Extract the (X, Y) coordinate from the center of the cell holding the provided text.  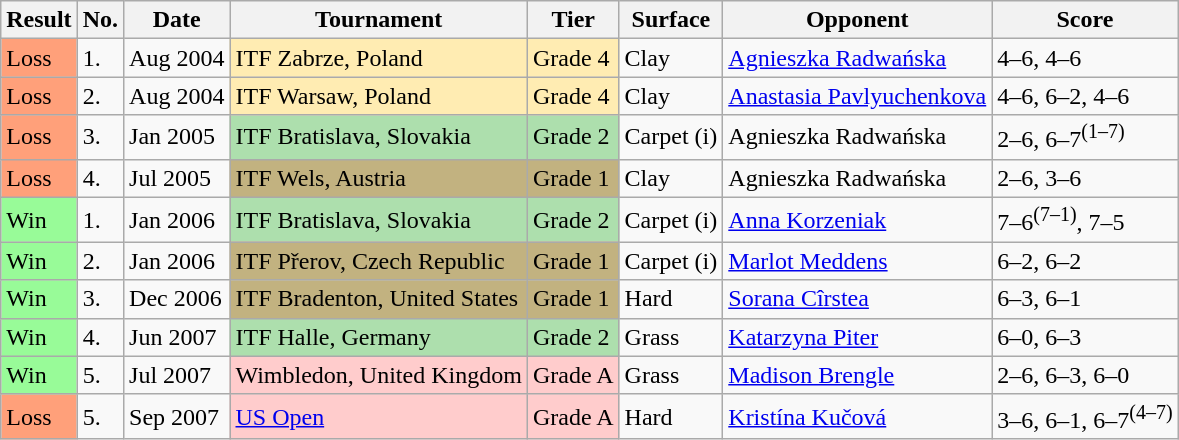
3–6, 6–1, 6–7(4–7) (1085, 416)
ITF Wels, Austria (378, 178)
6–3, 6–1 (1085, 299)
Date (177, 20)
Tournament (378, 20)
6–0, 6–3 (1085, 337)
Surface (671, 20)
US Open (378, 416)
7–6(7–1), 7–5 (1085, 220)
ITF Zabrze, Poland (378, 58)
4–6, 6–2, 4–6 (1085, 96)
2–6, 3–6 (1085, 178)
Madison Brengle (858, 375)
Sep 2007 (177, 416)
Katarzyna Piter (858, 337)
6–2, 6–2 (1085, 261)
4–6, 4–6 (1085, 58)
Jul 2005 (177, 178)
2–6, 6–7(1–7) (1085, 138)
Jan 2005 (177, 138)
Dec 2006 (177, 299)
Anna Korzeniak (858, 220)
Marlot Meddens (858, 261)
No. (100, 20)
ITF Přerov, Czech Republic (378, 261)
2–6, 6–3, 6–0 (1085, 375)
Opponent (858, 20)
Jul 2007 (177, 375)
Result (39, 20)
ITF Warsaw, Poland (378, 96)
Tier (573, 20)
Jun 2007 (177, 337)
Wimbledon, United Kingdom (378, 375)
Score (1085, 20)
Kristína Kučová (858, 416)
Sorana Cîrstea (858, 299)
Anastasia Pavlyuchenkova (858, 96)
ITF Halle, Germany (378, 337)
ITF Bradenton, United States (378, 299)
